Search for the cell housing the specified text and yield its (X, Y) center coordinate. 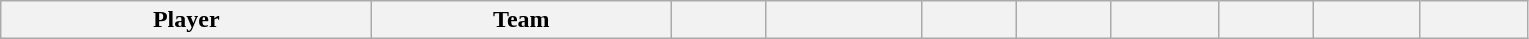
Team (522, 20)
Player (186, 20)
